Provide the [x, y] coordinate of the cell's center where the given text is located.  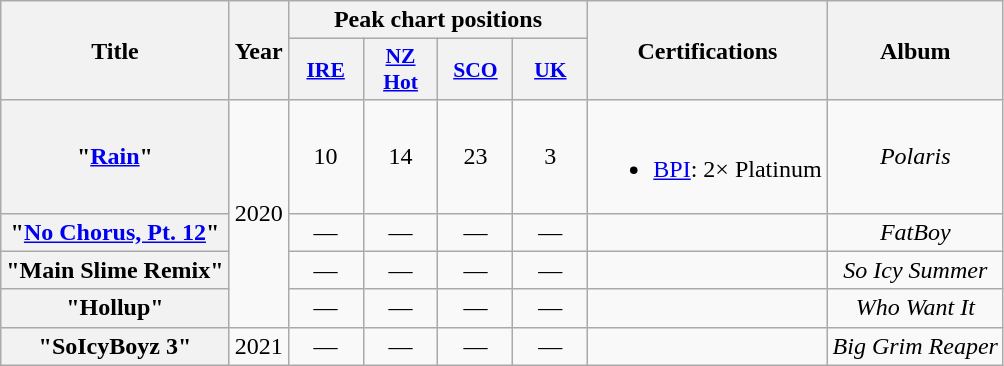
2020 [258, 214]
SCO [476, 70]
Certifications [708, 50]
IRE [326, 70]
Year [258, 50]
Big Grim Reaper [915, 346]
14 [400, 156]
Who Want It [915, 308]
"No Chorus, Pt. 12" [115, 232]
"SoIcyBoyz 3" [115, 346]
BPI: 2× Platinum [708, 156]
"Hollup" [115, 308]
Polaris [915, 156]
"Main Slime Remix" [115, 270]
3 [550, 156]
23 [476, 156]
UK [550, 70]
So Icy Summer [915, 270]
Album [915, 50]
Title [115, 50]
2021 [258, 346]
Peak chart positions [438, 20]
"Rain" [115, 156]
10 [326, 156]
NZHot [400, 70]
FatBoy [915, 232]
